Search for the cell housing the specified text and yield its (x, y) center coordinate. 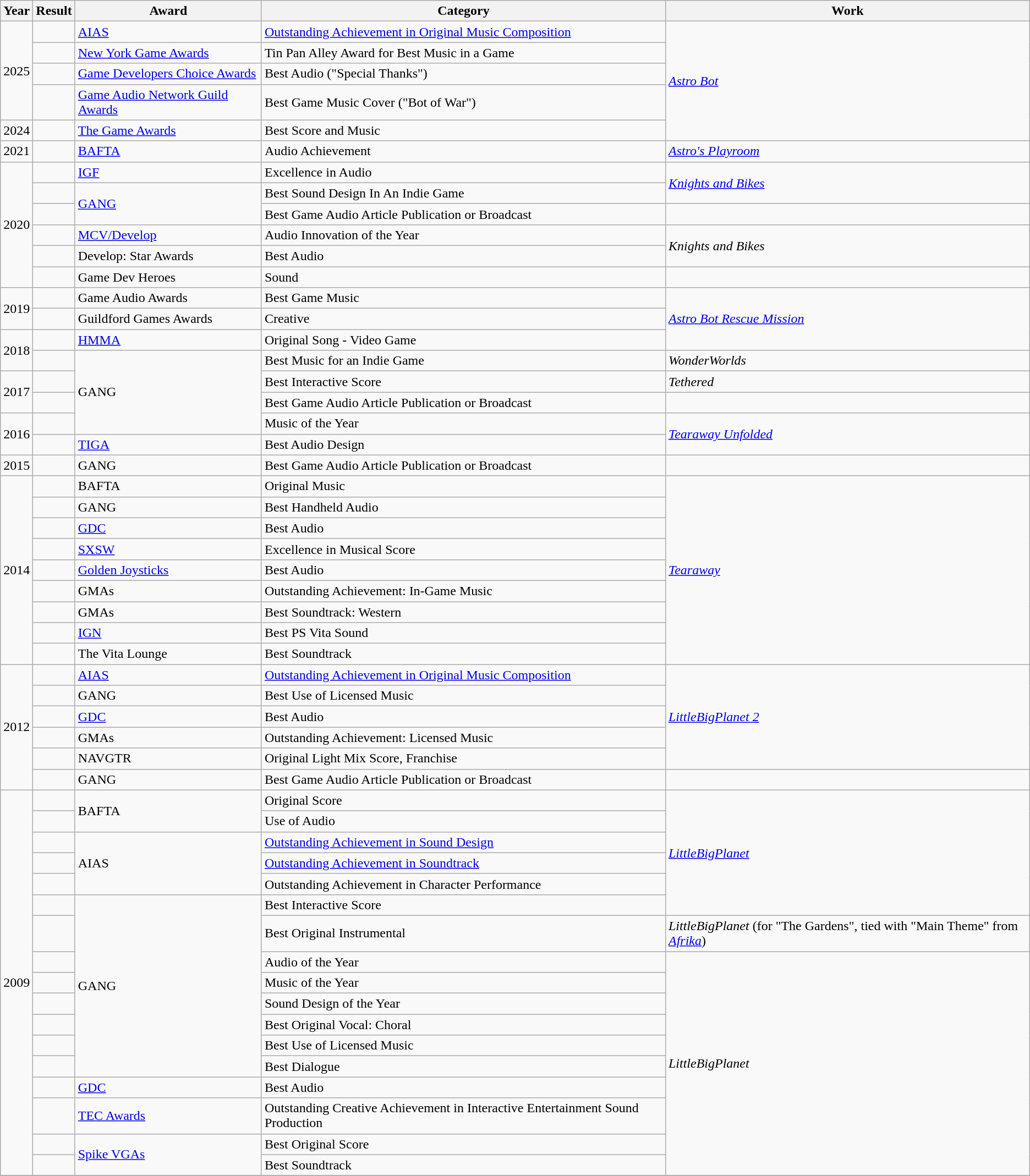
2020 (17, 224)
Best Game Music Cover ("Bot of War") (463, 102)
Tin Pan Alley Award for Best Music in a Game (463, 53)
Work (847, 11)
Astro's Playroom (847, 151)
Best Handheld Audio (463, 507)
Category (463, 11)
2024 (17, 130)
Best Sound Design In An Indie Game (463, 193)
2015 (17, 465)
Result (54, 11)
Tethered (847, 382)
Original Light Mix Score, Franchise (463, 759)
LittleBigPlanet 2 (847, 717)
Outstanding Achievement in Character Performance (463, 884)
Best Audio ("Special Thanks") (463, 74)
Game Developers Choice Awards (168, 74)
Excellence in Audio (463, 172)
Astro Bot (847, 81)
SXSW (168, 549)
The Vita Lounge (168, 654)
Use of Audio (463, 821)
Original Song - Video Game (463, 340)
Best Music for an Indie Game (463, 361)
Audio Innovation of the Year (463, 235)
Guildford Games Awards (168, 319)
TEC Awards (168, 1115)
2021 (17, 151)
Outstanding Creative Achievement in Interactive Entertainment Sound Production (463, 1115)
2012 (17, 727)
Tearaway (847, 570)
Astro Bot Rescue Mission (847, 319)
Best Original Vocal: Choral (463, 1025)
Original Music (463, 486)
Best Dialogue (463, 1067)
Excellence in Musical Score (463, 549)
Golden Joysticks (168, 570)
Best Soundtrack: Western (463, 612)
Spike VGAs (168, 1155)
Original Score (463, 800)
Sound Design of the Year (463, 1004)
Outstanding Achievement: Licensed Music (463, 738)
IGN (168, 633)
Year (17, 11)
Best Original Score (463, 1144)
2025 (17, 70)
WonderWorlds (847, 361)
2017 (17, 392)
Audio Achievement (463, 151)
LittleBigPlanet (for "The Gardens", tied with "Main Theme" from Afrika) (847, 933)
MCV/Develop (168, 235)
Best Original Instrumental (463, 933)
Develop: Star Awards (168, 256)
2019 (17, 309)
2009 (17, 982)
Sound (463, 277)
Best Audio Design (463, 444)
Outstanding Achievement in Sound Design (463, 842)
Outstanding Achievement: In-Game Music (463, 591)
TIGA (168, 444)
Audio of the Year (463, 962)
Award (168, 11)
Game Audio Awards (168, 298)
HMMA (168, 340)
Best Score and Music (463, 130)
The Game Awards (168, 130)
Best PS Vita Sound (463, 633)
Game Dev Heroes (168, 277)
NAVGTR (168, 759)
Tearaway Unfolded (847, 434)
2014 (17, 570)
New York Game Awards (168, 53)
IGF (168, 172)
Creative (463, 319)
Best Game Music (463, 298)
Outstanding Achievement in Soundtrack (463, 863)
2016 (17, 434)
2018 (17, 350)
Game Audio Network Guild Awards (168, 102)
